Find where the given text appears and provide that cell's center as [X, Y] coordinate. 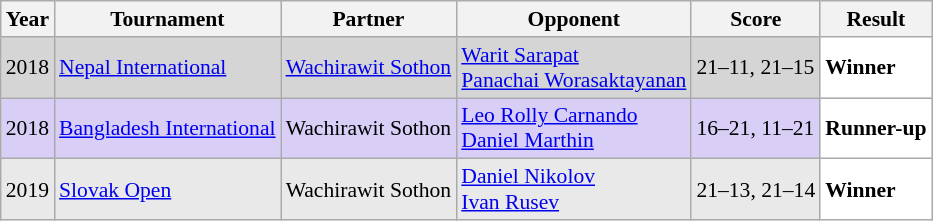
Opponent [574, 19]
Partner [369, 19]
Leo Rolly Carnando Daniel Marthin [574, 128]
21–11, 21–15 [756, 68]
Nepal International [168, 68]
Bangladesh International [168, 128]
Runner-up [876, 128]
Result [876, 19]
Daniel Nikolov Ivan Rusev [574, 190]
16–21, 11–21 [756, 128]
Score [756, 19]
2019 [28, 190]
Tournament [168, 19]
Warit Sarapat Panachai Worasaktayanan [574, 68]
Year [28, 19]
Slovak Open [168, 190]
21–13, 21–14 [756, 190]
